Extract the (X, Y) coordinate from the center of the cell holding the provided text.  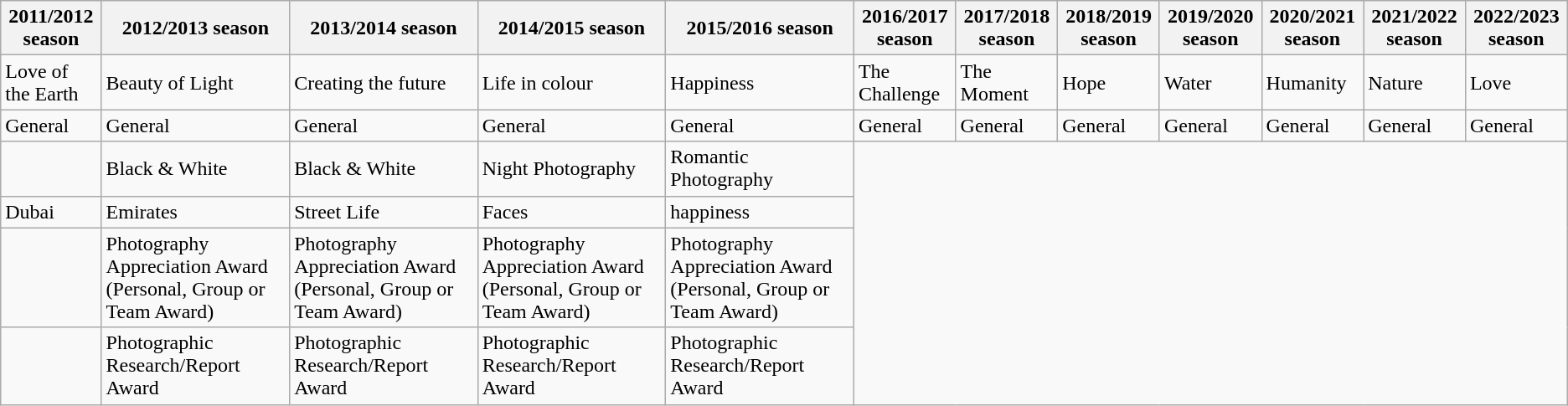
2019/2020 season (1210, 28)
The Moment (1007, 82)
2014/2015 season (571, 28)
The Challenge (905, 82)
Romantic Photography (761, 169)
2011/2012 season (51, 28)
2020/2021 season (1313, 28)
2021/2022 season (1415, 28)
Love of the Earth (51, 82)
Creating the future (384, 82)
2022/2023 season (1516, 28)
Emirates (196, 212)
Night Photography (571, 169)
Beauty of Light (196, 82)
Faces (571, 212)
Hope (1109, 82)
2015/2016 season (761, 28)
2012/2013 season (196, 28)
Street Life (384, 212)
2018/2019 season (1109, 28)
Humanity (1313, 82)
2013/2014 season (384, 28)
2017/2018 season (1007, 28)
Water (1210, 82)
2016/2017 season (905, 28)
Nature (1415, 82)
Happiness (761, 82)
Dubai (51, 212)
happiness (761, 212)
Life in colour (571, 82)
Love (1516, 82)
